Find where the given text appears and provide that cell's center as [x, y] coordinate. 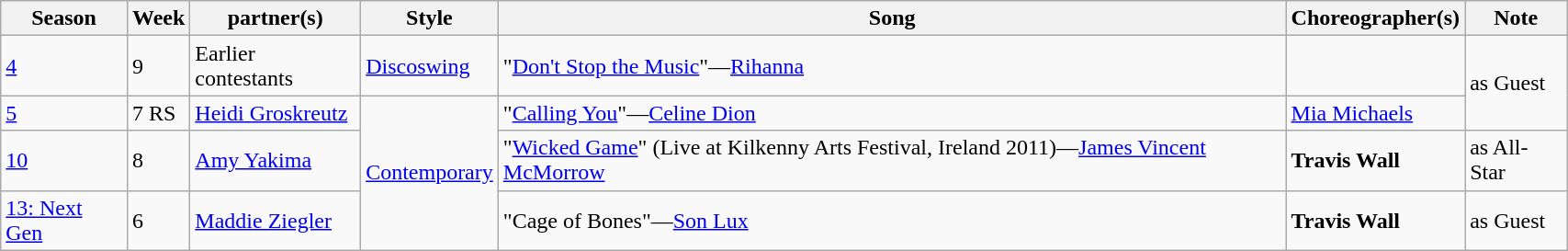
"Cage of Bones"—Son Lux [892, 221]
Song [892, 18]
13: Next Gen [64, 221]
Note [1516, 18]
Season [64, 18]
Style [430, 18]
10 [64, 160]
4 [64, 66]
7 RS [158, 113]
5 [64, 113]
6 [158, 221]
Mia Michaels [1376, 113]
Heidi Groskreutz [276, 113]
partner(s) [276, 18]
8 [158, 160]
Earlier contestants [276, 66]
"Wicked Game" (Live at Kilkenny Arts Festival, Ireland 2011)—James Vincent McMorrow [892, 160]
Amy Yakima [276, 160]
Week [158, 18]
Choreographer(s) [1376, 18]
"Calling You"—Celine Dion [892, 113]
Discoswing [430, 66]
as All-Star [1516, 160]
Maddie Ziegler [276, 221]
9 [158, 66]
"Don't Stop the Music"—Rihanna [892, 66]
Contemporary [430, 173]
